Capture the cell that displays the provided text and extract its [X, Y] central coordinate. 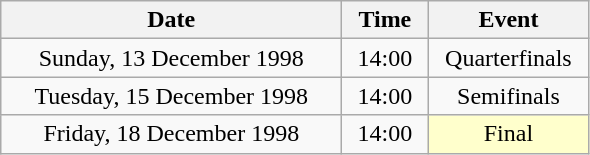
Time [385, 20]
Event [508, 20]
Friday, 18 December 1998 [172, 134]
Sunday, 13 December 1998 [172, 58]
Quarterfinals [508, 58]
Final [508, 134]
Tuesday, 15 December 1998 [172, 96]
Date [172, 20]
Semifinals [508, 96]
